Extract the [x, y] coordinate from the center of the cell holding the provided text.  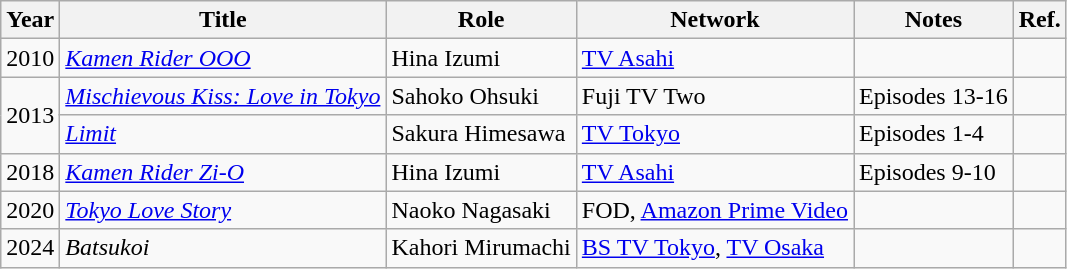
Episodes 1-4 [934, 134]
Sakura Himesawa [481, 134]
Year [30, 20]
Naoko Nagasaki [481, 210]
Ref. [1040, 20]
BS TV Tokyo, TV Osaka [714, 248]
Notes [934, 20]
Kamen Rider OOO [223, 58]
Network [714, 20]
Episodes 9-10 [934, 172]
Kahori Mirumachi [481, 248]
TV Tokyo [714, 134]
Kamen Rider Zi-O [223, 172]
FOD, Amazon Prime Video [714, 210]
2024 [30, 248]
Tokyo Love Story [223, 210]
Title [223, 20]
2018 [30, 172]
Sahoko Ohsuki [481, 96]
Limit [223, 134]
2010 [30, 58]
Mischievous Kiss: Love in Tokyo [223, 96]
Batsukoi [223, 248]
Role [481, 20]
Fuji TV Two [714, 96]
Episodes 13-16 [934, 96]
2020 [30, 210]
2013 [30, 115]
